Output the [x, y] coordinate of the center of the cell containing the given text.  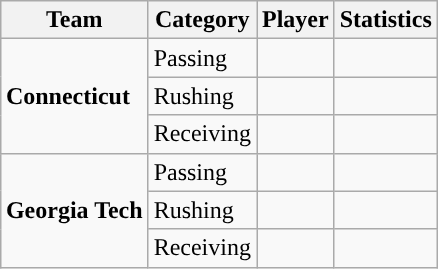
Category [202, 20]
Connecticut [74, 96]
Player [295, 20]
Statistics [386, 20]
Georgia Tech [74, 210]
Team [74, 20]
